Return [X, Y] of the center of cell containing provided text 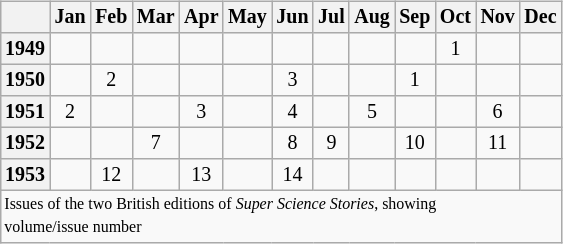
6 [498, 112]
Aug [372, 18]
1953 [24, 174]
1950 [24, 80]
1949 [24, 48]
Jun [293, 18]
May [247, 18]
13 [201, 174]
Oct [456, 18]
11 [498, 144]
Dec [541, 18]
12 [111, 174]
1952 [24, 144]
Feb [111, 18]
8 [293, 144]
1951 [24, 112]
Issues of the two British editions of Super Science Stories, showing volume/issue number [280, 216]
Mar [156, 18]
7 [156, 144]
Jul [331, 18]
4 [293, 112]
Apr [201, 18]
10 [414, 144]
9 [331, 144]
14 [293, 174]
Sep [414, 18]
5 [372, 112]
Nov [498, 18]
Jan [70, 18]
